For the text-containing cell, return its midpoint in [X, Y] coordinate format. 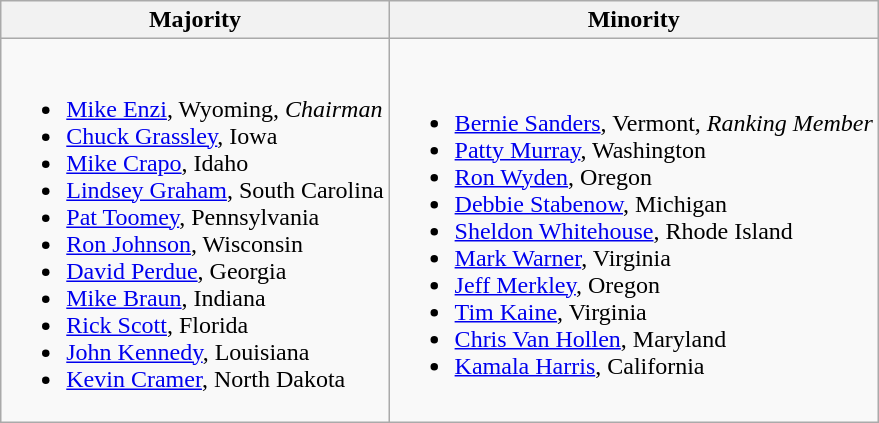
Minority [634, 20]
Majority [195, 20]
